Locate the cell with the specified text and output its (X, Y) center coordinate. 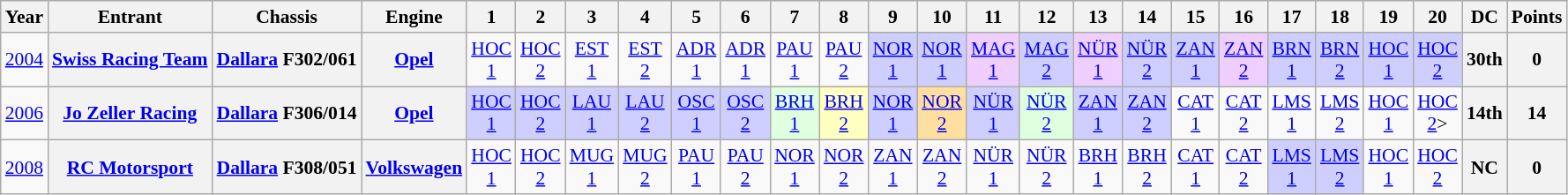
BRN2 (1340, 60)
LAU1 (593, 113)
2006 (25, 113)
RC Motorsport (130, 168)
NC (1485, 168)
2008 (25, 168)
19 (1388, 17)
16 (1243, 17)
Dallara F302/061 (287, 60)
MAG1 (993, 60)
30th (1485, 60)
Year (25, 17)
1 (491, 17)
7 (795, 17)
MUG1 (593, 168)
13 (1098, 17)
OSC1 (697, 113)
Volkswagen (414, 168)
14th (1485, 113)
Chassis (287, 17)
Swiss Racing Team (130, 60)
9 (893, 17)
LAU2 (646, 113)
MAG2 (1046, 60)
12 (1046, 17)
18 (1340, 17)
HOC2> (1437, 113)
MUG2 (646, 168)
6 (745, 17)
4 (646, 17)
8 (844, 17)
Entrant (130, 17)
2004 (25, 60)
5 (697, 17)
Jo Zeller Racing (130, 113)
17 (1291, 17)
BRN1 (1291, 60)
EST2 (646, 60)
Engine (414, 17)
15 (1195, 17)
3 (593, 17)
Dallara F308/051 (287, 168)
EST1 (593, 60)
11 (993, 17)
10 (942, 17)
Points (1537, 17)
2 (541, 17)
DC (1485, 17)
Dallara F306/014 (287, 113)
OSC2 (745, 113)
20 (1437, 17)
